Capture the cell that displays the provided text and extract its (X, Y) central coordinate. 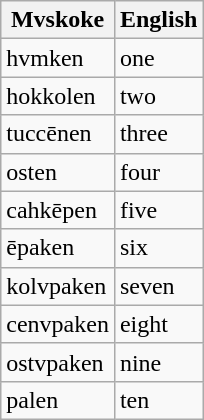
one (158, 58)
six (158, 248)
cenvpaken (58, 324)
hokkolen (58, 96)
eight (158, 324)
five (158, 210)
two (158, 96)
ten (158, 400)
Mvskoke (58, 20)
seven (158, 286)
three (158, 134)
hvmken (58, 58)
kolvpaken (58, 286)
palen (58, 400)
ēpaken (58, 248)
tuccēnen (58, 134)
ostvpaken (58, 362)
cahkēpen (58, 210)
four (158, 172)
nine (158, 362)
English (158, 20)
osten (58, 172)
